Find where the given text appears and provide that cell's center as [x, y] coordinate. 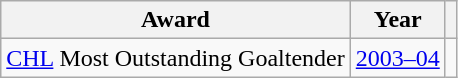
Award [176, 20]
Year [398, 20]
CHL Most Outstanding Goaltender [176, 58]
2003–04 [398, 58]
